Capture the cell that displays the provided text and extract its [X, Y] central coordinate. 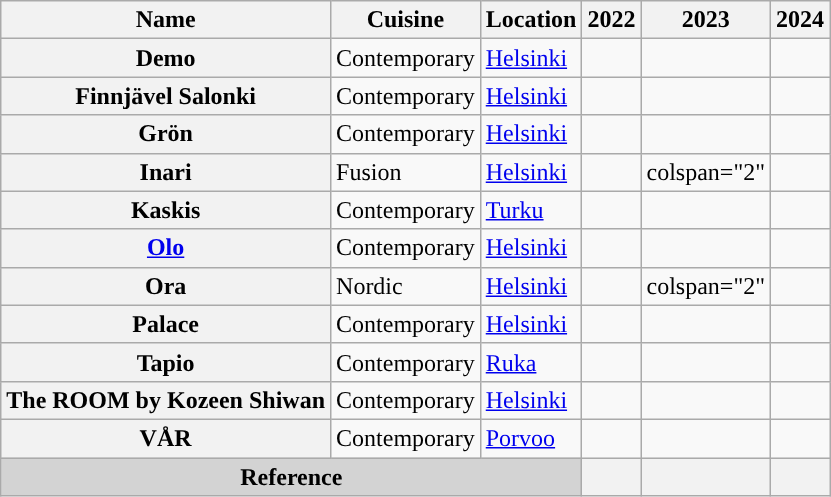
Kaskis [166, 210]
Location [531, 20]
Tapio [166, 362]
Ora [166, 286]
Grön [166, 134]
Fusion [406, 172]
Turku [531, 210]
Finnjävel Salonki [166, 96]
Porvoo [531, 438]
The ROOM by Kozeen Shiwan [166, 400]
VÅR [166, 438]
Nordic [406, 286]
Olo [166, 248]
Cuisine [406, 20]
Reference [292, 477]
Demo [166, 58]
Name [166, 20]
Inari [166, 172]
2022 [612, 20]
2024 [800, 20]
Ruka [531, 362]
2023 [706, 20]
Palace [166, 324]
